Identify which cell holds the provided text, then report its (X, Y) central coordinate. 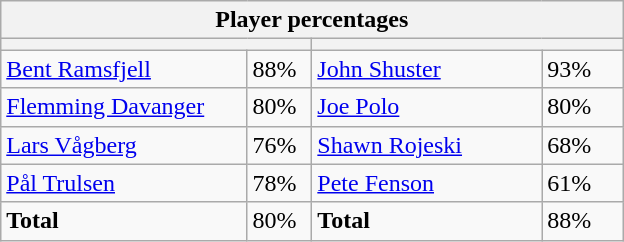
Pete Fenson (427, 183)
Shawn Rojeski (427, 145)
Player percentages (312, 20)
Pål Trulsen (124, 183)
Lars Vågberg (124, 145)
John Shuster (427, 69)
Joe Polo (427, 107)
93% (582, 69)
Bent Ramsfjell (124, 69)
61% (582, 183)
76% (280, 145)
68% (582, 145)
Flemming Davanger (124, 107)
78% (280, 183)
